Scan for the cell matching the given text and deliver its [X, Y] coordinate at center. 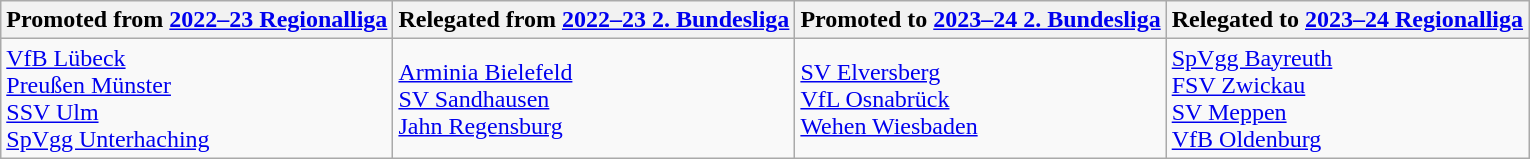
Promoted from 2022–23 Regionalliga [197, 20]
Relegated from 2022–23 2. Bundesliga [594, 20]
SpVgg BayreuthFSV ZwickauSV MeppenVfB Oldenburg [1347, 98]
VfB LübeckPreußen MünsterSSV UlmSpVgg Unterhaching [197, 98]
Arminia BielefeldSV SandhausenJahn Regensburg [594, 98]
Promoted to 2023–24 2. Bundesliga [980, 20]
SV ElversbergVfL OsnabrückWehen Wiesbaden [980, 98]
Relegated to 2023–24 Regionalliga [1347, 20]
